Detect which cell encompasses the target text, then output its [X, Y] center coordinate. 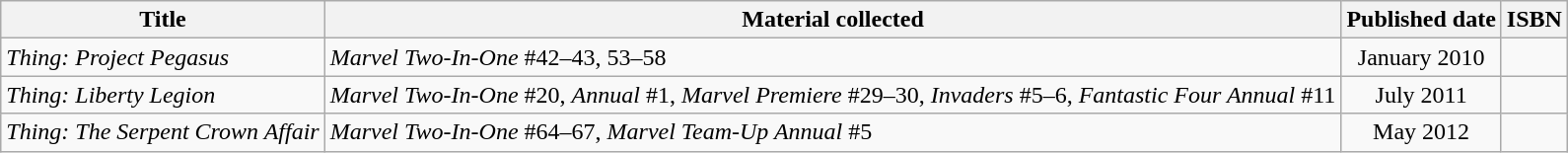
Thing: The Serpent Crown Affair [163, 132]
Material collected [832, 20]
July 2011 [1421, 95]
ISBN [1534, 20]
Published date [1421, 20]
May 2012 [1421, 132]
Title [163, 20]
Marvel Two-In-One #20, Annual #1, Marvel Premiere #29–30, Invaders #5–6, Fantastic Four Annual #11 [832, 95]
Marvel Two-In-One #64–67, Marvel Team-Up Annual #5 [832, 132]
Thing: Project Pegasus [163, 57]
Marvel Two-In-One #42–43, 53–58 [832, 57]
January 2010 [1421, 57]
Thing: Liberty Legion [163, 95]
